Locate the cell with the specified text and output its [X, Y] center coordinate. 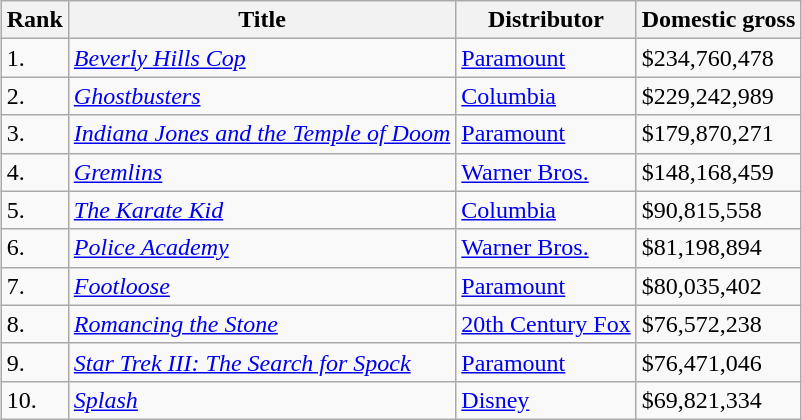
Star Trek III: The Search for Spock [262, 362]
8. [34, 324]
6. [34, 248]
3. [34, 134]
$179,870,271 [718, 134]
Distributor [546, 20]
$229,242,989 [718, 96]
$234,760,478 [718, 58]
The Karate Kid [262, 210]
Ghostbusters [262, 96]
Police Academy [262, 248]
Footloose [262, 286]
$69,821,334 [718, 400]
9. [34, 362]
10. [34, 400]
20th Century Fox [546, 324]
Gremlins [262, 172]
$148,168,459 [718, 172]
5. [34, 210]
$80,035,402 [718, 286]
7. [34, 286]
Domestic gross [718, 20]
$81,198,894 [718, 248]
Romancing the Stone [262, 324]
Splash [262, 400]
2. [34, 96]
4. [34, 172]
$76,572,238 [718, 324]
Title [262, 20]
Beverly Hills Cop [262, 58]
Disney [546, 400]
$90,815,558 [718, 210]
$76,471,046 [718, 362]
Rank [34, 20]
1. [34, 58]
Indiana Jones and the Temple of Doom [262, 134]
